From the cell containing the given text, extract its center point as (x, y) coordinate. 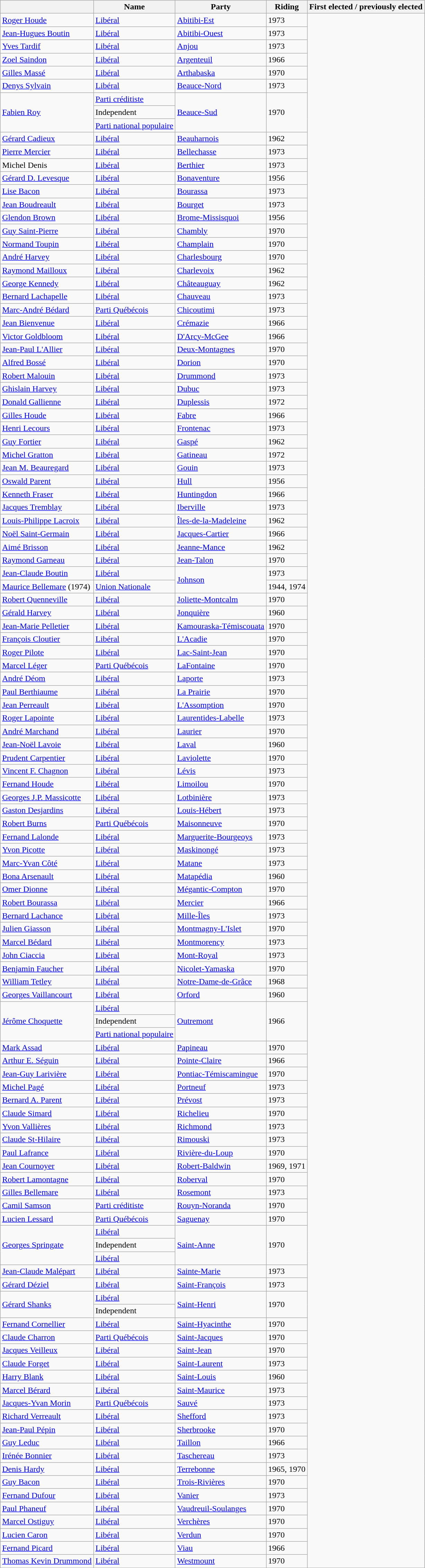
Gouin (221, 468)
William Tetley (47, 981)
Nicolet-Yamaska (221, 968)
Richmond (221, 1126)
Laporte (221, 679)
Mégantic-Compton (221, 889)
Huntingdon (221, 494)
Saint-François (221, 1285)
Riding (287, 7)
Dorion (221, 362)
Charlevoix (221, 270)
First elected / previously elected (366, 7)
Guy Fortier (47, 442)
Lucien Caron (47, 1535)
Montmagny-L'Islet (221, 929)
Raymond Garneau (47, 560)
1944, 1974 (287, 587)
Fernand Picard (47, 1548)
Gérard Déziel (47, 1285)
Arthabaska (221, 73)
Marcel Ostiguy (47, 1522)
Pontiac-Témiscamingue (221, 1074)
Jacques-Cartier (221, 534)
Georges Vaillancourt (47, 995)
Raymond Mailloux (47, 270)
Lévis (221, 771)
Georges Springate (47, 1245)
Guy Leduc (47, 1443)
Abitibi-Ouest (221, 33)
Laurentides-Labelle (221, 718)
Gérard D. Levesque (47, 178)
Denis Hardy (47, 1469)
La Prairie (221, 692)
Gilles Massé (47, 73)
1969, 1971 (287, 1166)
Jonquière (221, 613)
Richelieu (221, 1113)
Bernard Lachapelle (47, 297)
LaFontaine (221, 665)
Roger Pilote (47, 652)
Jean-Guy Larivière (47, 1074)
Rivière-du-Loup (221, 1153)
Claude Simard (47, 1113)
Berthier (221, 165)
Bourassa (221, 191)
Shefford (221, 1416)
Claude Charron (47, 1337)
Fabre (221, 415)
Prudent Carpentier (47, 758)
D'Arcy-McGee (221, 336)
Saint-Anne (221, 1245)
Brome-Missisquoi (221, 218)
Duplessis (221, 402)
Chicoutimi (221, 310)
Thomas Kevin Drummond (47, 1561)
Robert Quenneville (47, 600)
Robert Lamontagne (47, 1179)
Camil Samson (47, 1205)
Benjamin Faucher (47, 968)
Yves Tardif (47, 46)
Papineau (221, 1048)
Fabien Roy (47, 112)
Saint-Jean (221, 1350)
Beauce-Nord (221, 86)
Rimouski (221, 1140)
Charlesbourg (221, 257)
Guy Saint-Pierre (47, 231)
Maskinongé (221, 850)
Pointe-Claire (221, 1061)
Fernand Houde (47, 784)
Maisonneuve (221, 824)
Robert Malouin (47, 375)
Vanier (221, 1495)
Bernard Lachance (47, 916)
Vaudreuil-Soulanges (221, 1508)
Châteauguay (221, 283)
Abitibi-Est (221, 20)
Hull (221, 481)
Iberville (221, 507)
Guy Bacon (47, 1482)
Marcel Bédard (47, 942)
Gérard Shanks (47, 1304)
Denys Sylvain (47, 86)
Roger Houde (47, 20)
Drummond (221, 375)
Frontenac (221, 428)
Normand Toupin (47, 244)
Jacques-Yvan Morin (47, 1403)
Henri Lecours (47, 428)
Orford (221, 995)
Crémazie (221, 323)
Deux-Montagnes (221, 349)
Saint-Jacques (221, 1337)
Harry Blank (47, 1377)
Marcel Léger (47, 665)
Robert-Baldwin (221, 1166)
Saint-Laurent (221, 1363)
Dubuc (221, 389)
André Harvey (47, 257)
Saint-Maurice (221, 1390)
Richard Verreault (47, 1416)
Westmount (221, 1561)
Aimé Brisson (47, 547)
Gatineau (221, 455)
Lise Bacon (47, 191)
Verchères (221, 1522)
Roger Lapointe (47, 718)
Alfred Bossé (47, 362)
Irénée Bonnier (47, 1456)
L'Acadie (221, 639)
Rouyn-Noranda (221, 1205)
Yvon Vallières (47, 1126)
Trois-Rivières (221, 1482)
Jean M. Beauregard (47, 468)
Donald Gallienne (47, 402)
Outremont (221, 1021)
Bourget (221, 205)
Jean-Talon (221, 560)
Bona Arsenault (47, 876)
Jean Cournoyer (47, 1166)
Kenneth Fraser (47, 494)
Saint-Louis (221, 1377)
Gilles Houde (47, 415)
François Cloutier (47, 639)
Bernard A. Parent (47, 1100)
John Ciaccia (47, 955)
Saint-Henri (221, 1304)
Claude St-Hilaire (47, 1140)
Chambly (221, 231)
Jean Perreault (47, 705)
Jacques Veilleux (47, 1350)
Prévost (221, 1100)
Vincent F. Chagnon (47, 771)
Party (221, 7)
Jean-Noël Lavoie (47, 744)
Saguenay (221, 1218)
Jean-Paul L'Allier (47, 349)
Mark Assad (47, 1048)
André Déom (47, 679)
Gérard Cadieux (47, 138)
Lac-Saint-Jean (221, 652)
Noël Saint-Germain (47, 534)
Joliette-Montcalm (221, 600)
Gilles Bellemare (47, 1192)
Bellechasse (221, 152)
Glendon Brown (47, 218)
Sauvé (221, 1403)
Michel Pagé (47, 1087)
Paul Phaneuf (47, 1508)
Taillon (221, 1443)
Jean-Claude Boutin (47, 573)
Union Nationale (134, 587)
Jean Boudreault (47, 205)
Arthur E. Séguin (47, 1061)
Matane (221, 863)
Sainte-Marie (221, 1271)
Oswald Parent (47, 481)
Viau (221, 1548)
Laurier (221, 731)
Portneuf (221, 1087)
Zoel Saindon (47, 60)
1968 (287, 981)
Gaspé (221, 442)
Marc-Yvan Côté (47, 863)
Paul Berthiaume (47, 692)
Gaston Desjardins (47, 810)
Maurice Bellemare (1974) (47, 587)
Louis-Philippe Lacroix (47, 520)
1965, 1970 (287, 1469)
Verdun (221, 1535)
Gérald Harvey (47, 613)
Roberval (221, 1179)
Jacques Tremblay (47, 507)
Terrebonne (221, 1469)
Lotbinière (221, 797)
Saint-Hyacinthe (221, 1324)
Fernand Cornellier (47, 1324)
Michel Gratton (47, 455)
Notre-Dame-de-Grâce (221, 981)
Marc-André Bédard (47, 310)
Laval (221, 744)
Limoilou (221, 784)
Marguerite-Bourgeoys (221, 837)
Lucien Lessard (47, 1218)
Beauharnois (221, 138)
Omer Dionne (47, 889)
Fernand Lalonde (47, 837)
Bonaventure (221, 178)
Kamouraska-Témiscouata (221, 626)
Jean Bienvenue (47, 323)
Mercier (221, 903)
Michel Denis (47, 165)
Georges J.P. Massicotte (47, 797)
Louis-Hébert (221, 810)
Fernand Dufour (47, 1495)
Yvon Picotte (47, 850)
Pierre Mercier (47, 152)
Sherbrooke (221, 1430)
Taschereau (221, 1456)
Argenteuil (221, 60)
Robert Bourassa (47, 903)
Champlain (221, 244)
Name (134, 7)
Jeanne-Mance (221, 547)
Jean-Marie Pelletier (47, 626)
Victor Goldbloom (47, 336)
Anjou (221, 46)
Jean-Hugues Boutin (47, 33)
Mont-Royal (221, 955)
Montmorency (221, 942)
Matapédia (221, 876)
Jean-Claude Malépart (47, 1271)
Claude Forget (47, 1363)
Laviolette (221, 758)
Beauce-Sud (221, 112)
Robert Burns (47, 824)
George Kennedy (47, 283)
L'Assomption (221, 705)
Mille-Îles (221, 916)
Îles-de-la-Madeleine (221, 520)
Rosemont (221, 1192)
André Marchand (47, 731)
Marcel Bérard (47, 1390)
Chauveau (221, 297)
Jean-Paul Pépin (47, 1430)
Jérôme Choquette (47, 1021)
Julien Giasson (47, 929)
Paul Lafrance (47, 1153)
Johnson (221, 580)
Ghislain Harvey (47, 389)
